Output the [X, Y] coordinate of the center of the cell containing the given text.  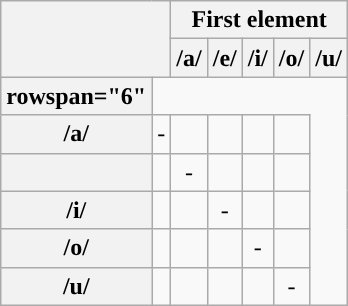
First element [260, 20]
rowspan="6" [76, 96]
/e/ [224, 58]
